Extract the [X, Y] coordinate from the center of the cell holding the provided text.  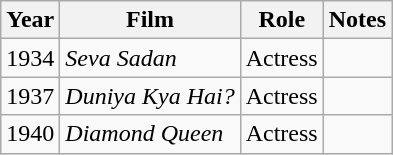
1934 [30, 58]
Year [30, 20]
Notes [357, 20]
Film [150, 20]
1940 [30, 134]
Diamond Queen [150, 134]
1937 [30, 96]
Seva Sadan [150, 58]
Duniya Kya Hai? [150, 96]
Role [282, 20]
